For the text-containing cell, return its midpoint in (x, y) coordinate format. 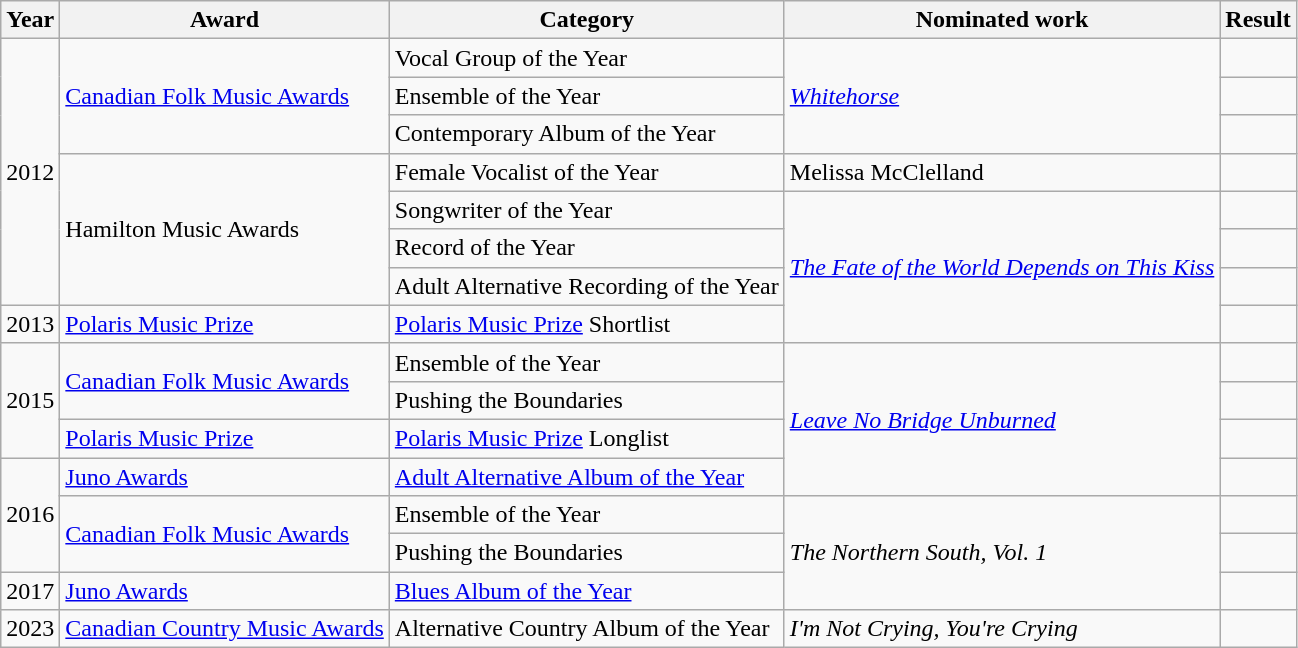
Canadian Country Music Awards (224, 629)
Vocal Group of the Year (586, 58)
Leave No Bridge Unburned (1002, 419)
The Fate of the World Depends on This Kiss (1002, 267)
Polaris Music Prize Shortlist (586, 324)
2015 (30, 400)
Polaris Music Prize Longlist (586, 438)
Nominated work (1002, 20)
Hamilton Music Awards (224, 229)
Adult Alternative Recording of the Year (586, 286)
2016 (30, 515)
Blues Album of the Year (586, 591)
2012 (30, 172)
Category (586, 20)
Female Vocalist of the Year (586, 172)
Melissa McClelland (1002, 172)
Songwriter of the Year (586, 210)
Contemporary Album of the Year (586, 134)
2017 (30, 591)
I'm Not Crying, You're Crying (1002, 629)
Award (224, 20)
2023 (30, 629)
Result (1258, 20)
The Northern South, Vol. 1 (1002, 553)
2013 (30, 324)
Record of the Year (586, 248)
Adult Alternative Album of the Year (586, 477)
Alternative Country Album of the Year (586, 629)
Year (30, 20)
Whitehorse (1002, 96)
